Detect which cell encompasses the target text, then output its (x, y) center coordinate. 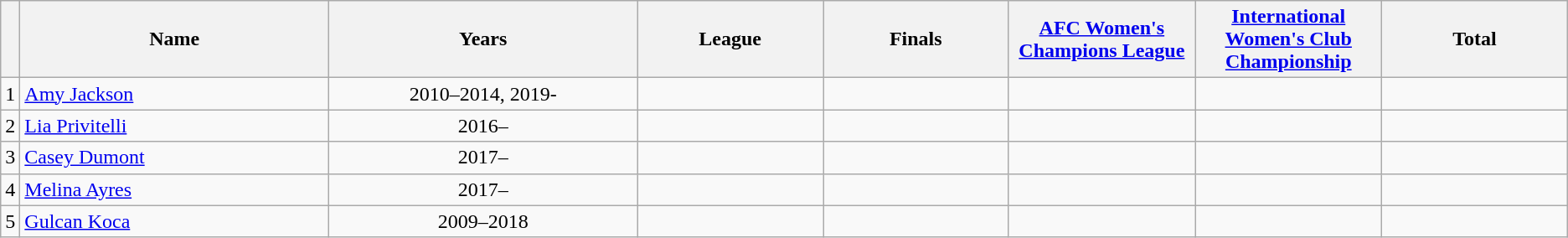
2016– (483, 126)
Total (1474, 39)
2009–2018 (483, 221)
Gulcan Koca (174, 221)
Finals (916, 39)
4 (10, 189)
Name (174, 39)
5 (10, 221)
3 (10, 158)
International Women's Club Championship (1288, 39)
Years (483, 39)
Melina Ayres (174, 189)
League (730, 39)
1 (10, 94)
Lia Privitelli (174, 126)
2010–2014, 2019- (483, 94)
Casey Dumont (174, 158)
AFC Women's Champions League (1102, 39)
Amy Jackson (174, 94)
2 (10, 126)
